Pinpoint the cell where the given text exists, returning its [x, y] midpoint coordinate. 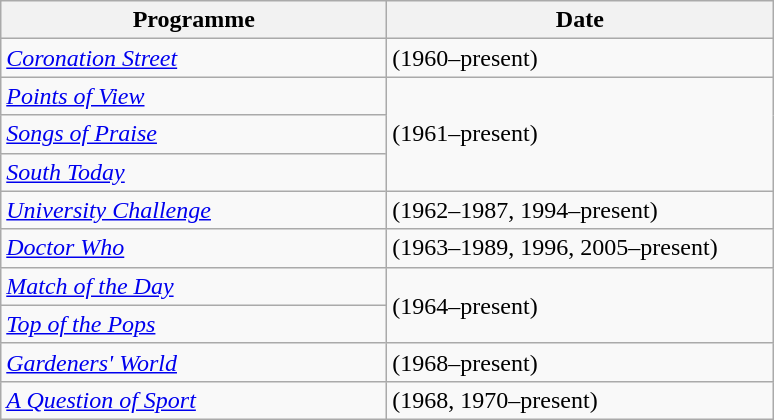
(1961–present) [580, 134]
Match of the Day [194, 286]
A Question of Sport [194, 400]
Points of View [194, 96]
South Today [194, 172]
Top of the Pops [194, 324]
(1960–present) [580, 58]
Date [580, 20]
(1963–1989, 1996, 2005–present) [580, 248]
(1964–present) [580, 305]
(1962–1987, 1994–present) [580, 210]
(1968, 1970–present) [580, 400]
Programme [194, 20]
Gardeners' World [194, 362]
Coronation Street [194, 58]
University Challenge [194, 210]
(1968–present) [580, 362]
Songs of Praise [194, 134]
Doctor Who [194, 248]
